From the cell containing the given text, extract its center point as (X, Y) coordinate. 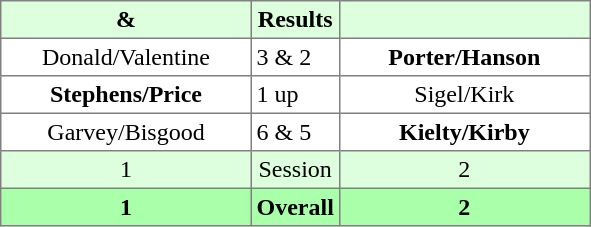
1 up (295, 95)
Porter/Hanson (464, 57)
& (126, 20)
Garvey/Bisgood (126, 132)
3 & 2 (295, 57)
Results (295, 20)
Kielty/Kirby (464, 132)
Donald/Valentine (126, 57)
6 & 5 (295, 132)
Overall (295, 207)
Stephens/Price (126, 95)
Session (295, 170)
Sigel/Kirk (464, 95)
